Extract the (x, y) coordinate from the center of the cell holding the provided text.  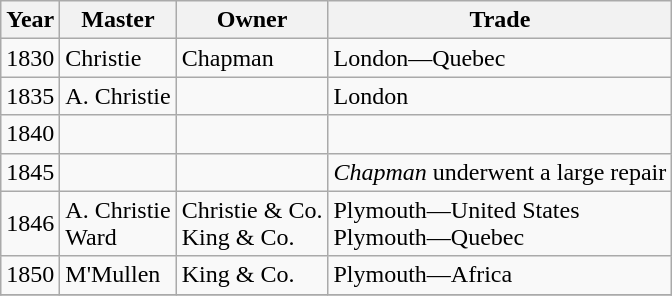
Trade (500, 20)
Chapman (252, 58)
Christie & Co.King & Co. (252, 224)
King & Co. (252, 275)
1846 (30, 224)
London—Quebec (500, 58)
1840 (30, 134)
A. ChristieWard (118, 224)
Chapman underwent a large repair (500, 172)
Master (118, 20)
Christie (118, 58)
1830 (30, 58)
Plymouth—United StatesPlymouth—Quebec (500, 224)
Plymouth—Africa (500, 275)
Year (30, 20)
Owner (252, 20)
1845 (30, 172)
London (500, 96)
M'Mullen (118, 275)
A. Christie (118, 96)
1835 (30, 96)
1850 (30, 275)
